Identify which cell holds the provided text, then report its (x, y) central coordinate. 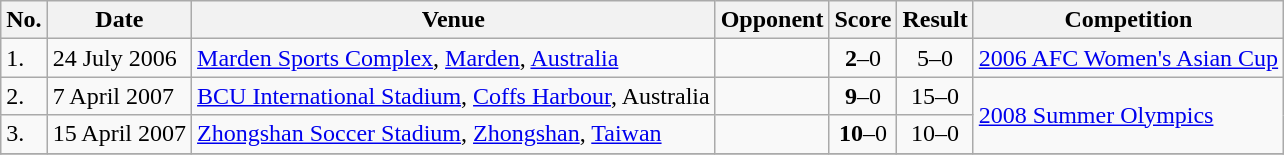
1. (24, 58)
Score (863, 20)
Marden Sports Complex, Marden, Australia (454, 58)
3. (24, 134)
2. (24, 96)
BCU International Stadium, Coffs Harbour, Australia (454, 96)
9–0 (863, 96)
2006 AFC Women's Asian Cup (1128, 58)
No. (24, 20)
15–0 (935, 96)
Venue (454, 20)
Result (935, 20)
Date (119, 20)
Opponent (772, 20)
Competition (1128, 20)
15 April 2007 (119, 134)
2–0 (863, 58)
Zhongshan Soccer Stadium, Zhongshan, Taiwan (454, 134)
5–0 (935, 58)
2008 Summer Olympics (1128, 115)
24 July 2006 (119, 58)
7 April 2007 (119, 96)
